Find where the given text appears and provide that cell's center as [X, Y] coordinate. 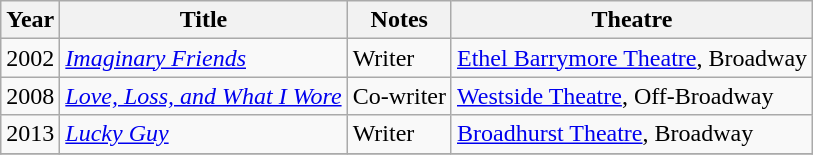
Title [204, 20]
Broadhurst Theatre, Broadway [632, 134]
Imaginary Friends [204, 58]
Westside Theatre, Off-Broadway [632, 96]
Lucky Guy [204, 134]
2008 [30, 96]
Theatre [632, 20]
2002 [30, 58]
Notes [399, 20]
Year [30, 20]
Love, Loss, and What I Wore [204, 96]
Ethel Barrymore Theatre, Broadway [632, 58]
2013 [30, 134]
Co-writer [399, 96]
